Return the [X, Y] coordinate for the center point of the cell that contains the specified text.  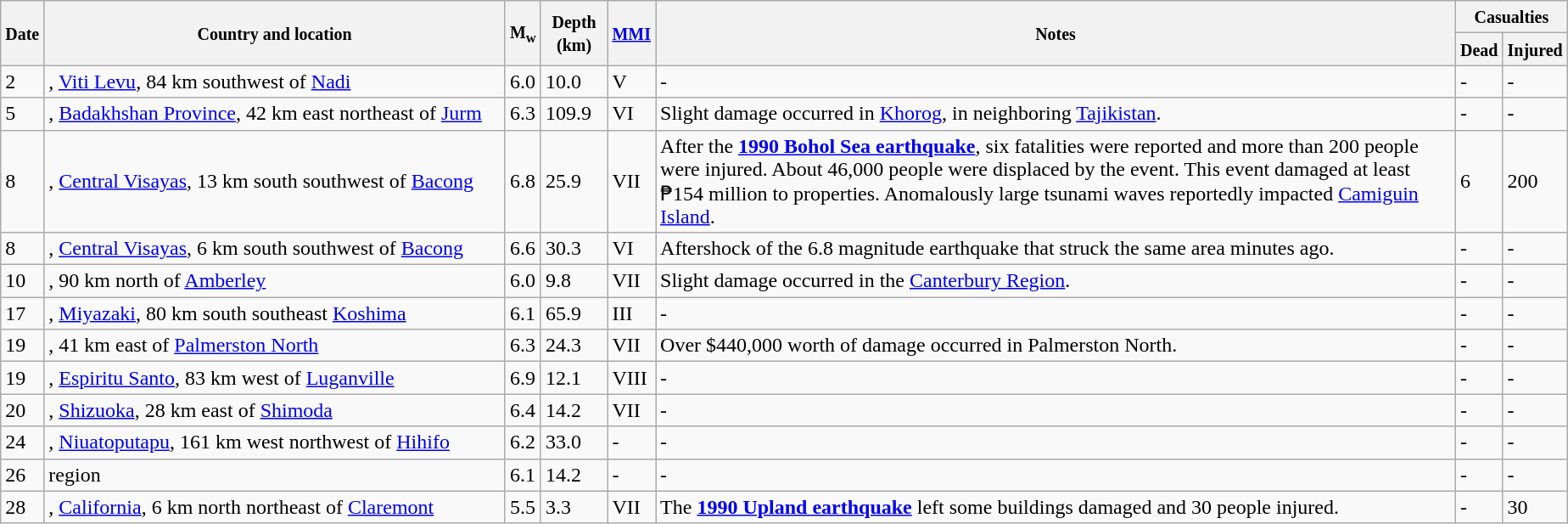
Dead [1479, 49]
, Shizuoka, 28 km east of Shimoda [275, 410]
33.0 [574, 442]
200 [1535, 182]
20 [22, 410]
Date [22, 33]
12.1 [574, 378]
MMI [631, 33]
6.2 [523, 442]
Over $440,000 worth of damage occurred in Palmerston North. [1056, 346]
6 [1479, 182]
Depth (km) [574, 33]
2 [22, 82]
3.3 [574, 507]
6.9 [523, 378]
Injured [1535, 49]
Notes [1056, 33]
, Miyazaki, 80 km south southeast Koshima [275, 313]
Slight damage occurred in Khorog, in neighboring Tajikistan. [1056, 114]
17 [22, 313]
, Central Visayas, 13 km south southwest of Bacong [275, 182]
65.9 [574, 313]
region [275, 475]
Slight damage occurred in the Canterbury Region. [1056, 281]
28 [22, 507]
III [631, 313]
VIII [631, 378]
V [631, 82]
Mw [523, 33]
Country and location [275, 33]
6.6 [523, 249]
24 [22, 442]
The 1990 Upland earthquake left some buildings damaged and 30 people injured. [1056, 507]
, Niuatoputapu, 161 km west northwest of Hihifo [275, 442]
10.0 [574, 82]
6.4 [523, 410]
5 [22, 114]
5.5 [523, 507]
, 90 km north of Amberley [275, 281]
25.9 [574, 182]
9.8 [574, 281]
10 [22, 281]
, Badakhshan Province, 42 km east northeast of Jurm [275, 114]
, Viti Levu, 84 km southwest of Nadi [275, 82]
, Central Visayas, 6 km south southwest of Bacong [275, 249]
Aftershock of the 6.8 magnitude earthquake that struck the same area minutes ago. [1056, 249]
, 41 km east of Palmerston North [275, 346]
26 [22, 475]
6.8 [523, 182]
, California, 6 km north northeast of Claremont [275, 507]
30 [1535, 507]
30.3 [574, 249]
24.3 [574, 346]
109.9 [574, 114]
Casualties [1511, 17]
, Espiritu Santo, 83 km west of Luganville [275, 378]
